Return [x, y] of the center of cell containing provided text 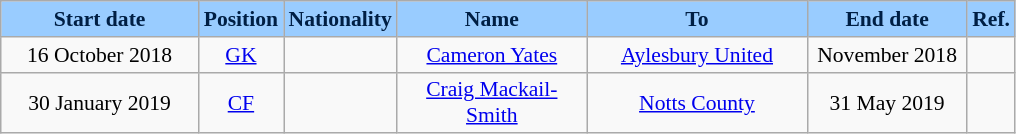
End date [887, 19]
16 October 2018 [100, 55]
To [697, 19]
Cameron Yates [492, 55]
Craig Mackail-Smith [492, 102]
Notts County [697, 102]
Name [492, 19]
Nationality [340, 19]
November 2018 [887, 55]
Aylesbury United [697, 55]
31 May 2019 [887, 102]
Position [240, 19]
CF [240, 102]
GK [240, 55]
30 January 2019 [100, 102]
Start date [100, 19]
Ref. [991, 19]
